Extract the [x, y] coordinate from the center of the cell holding the provided text.  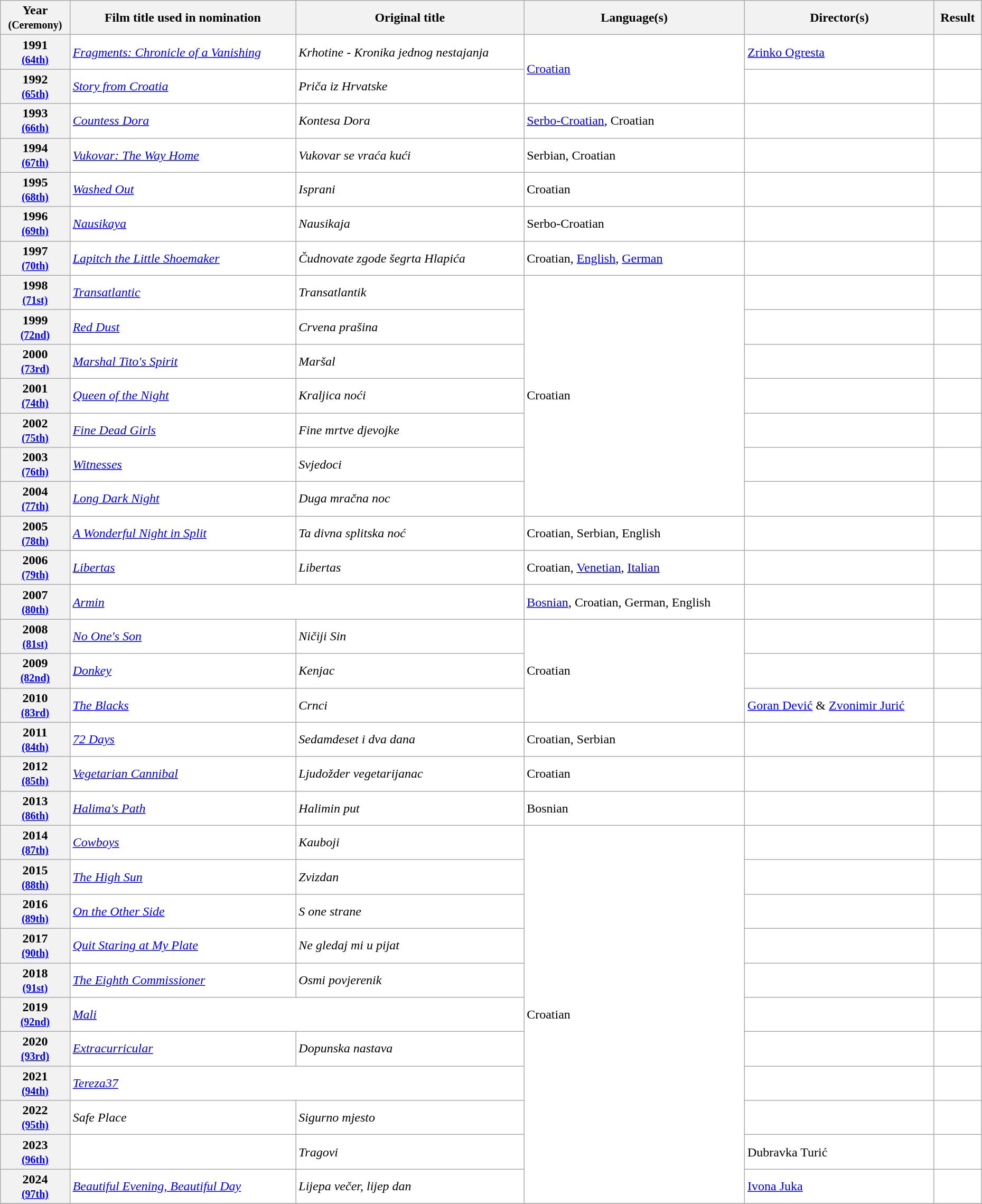
2009(82nd) [35, 671]
Kontesa Dora [410, 120]
Duga mračna noc [410, 499]
Fine Dead Girls [183, 430]
No One's Son [183, 636]
Red Dust [183, 326]
1992(65th) [35, 87]
1994(67th) [35, 155]
Krhotine - Kronika jednog nestajanja [410, 52]
1995(68th) [35, 189]
Original title [410, 18]
Fine mrtve djevojke [410, 430]
Cowboys [183, 842]
Mali [297, 1014]
Nausikaya [183, 224]
Goran Dević & Zvonimir Jurić [840, 705]
Fragments: Chronicle of a Vanishing [183, 52]
1999(72nd) [35, 326]
Vukovar: The Way Home [183, 155]
Countess Dora [183, 120]
2005(78th) [35, 534]
Donkey [183, 671]
2023(96th) [35, 1152]
Washed Out [183, 189]
Queen of the Night [183, 395]
Result [957, 18]
Extracurricular [183, 1049]
Svjedoci [410, 465]
The Eighth Commissioner [183, 979]
On the Other Side [183, 911]
2024(97th) [35, 1187]
Transatlantic [183, 293]
Tragovi [410, 1152]
2019(92nd) [35, 1014]
Halimin put [410, 808]
1991(64th) [35, 52]
Crvena prašina [410, 326]
Zvizdan [410, 877]
Bosnian [634, 808]
Croatian, English, German [634, 258]
Sedamdeset i dva dana [410, 740]
Serbian, Croatian [634, 155]
2002(75th) [35, 430]
2004(77th) [35, 499]
Beautiful Evening, Beautiful Day [183, 1187]
Ljudožder vegetarijanac [410, 773]
2018(91st) [35, 979]
2003(76th) [35, 465]
2008(81st) [35, 636]
Vegetarian Cannibal [183, 773]
2011(84th) [35, 740]
2006(79th) [35, 567]
2017(90th) [35, 946]
Čudnovate zgode šegrta Hlapića [410, 258]
2016(89th) [35, 911]
Quit Staring at My Plate [183, 946]
Story from Croatia [183, 87]
Dopunska nastava [410, 1049]
Ne gledaj mi u pijat [410, 946]
Film title used in nomination [183, 18]
Croatian, Serbian, English [634, 534]
Halima's Path [183, 808]
Lijepa večer, lijep dan [410, 1187]
Witnesses [183, 465]
Director(s) [840, 18]
Sigurno mjesto [410, 1118]
Language(s) [634, 18]
Croatian, Venetian, Italian [634, 567]
2001(74th) [35, 395]
2014(87th) [35, 842]
Croatian, Serbian [634, 740]
Ivona Juka [840, 1187]
2022(95th) [35, 1118]
Serbo-Croatian, Croatian [634, 120]
Isprani [410, 189]
2012(85th) [35, 773]
Crnci [410, 705]
Nausikaja [410, 224]
1997(70th) [35, 258]
Priča iz Hrvatske [410, 87]
S one strane [410, 911]
Transatlantik [410, 293]
72 Days [183, 740]
Zrinko Ogresta [840, 52]
Marshal Tito's Spirit [183, 361]
A Wonderful Night in Split [183, 534]
2015(88th) [35, 877]
1998(71st) [35, 293]
Lapitch the Little Shoemaker [183, 258]
2000(73rd) [35, 361]
Safe Place [183, 1118]
Kenjac [410, 671]
Ničiji Sin [410, 636]
Kraljica noći [410, 395]
Serbo-Croatian [634, 224]
The Blacks [183, 705]
Ta divna splitska noć [410, 534]
Bosnian, Croatian, German, English [634, 602]
Maršal [410, 361]
Year(Ceremony) [35, 18]
Tereza37 [297, 1083]
Armin [297, 602]
2020(93rd) [35, 1049]
Kauboji [410, 842]
The High Sun [183, 877]
Osmi povjerenik [410, 979]
Dubravka Turić [840, 1152]
2007(80th) [35, 602]
1993(66th) [35, 120]
Long Dark Night [183, 499]
2013(86th) [35, 808]
1996(69th) [35, 224]
Vukovar se vraća kući [410, 155]
2010(83rd) [35, 705]
2021(94th) [35, 1083]
